Find where the given text appears and provide that cell's center as (X, Y) coordinate. 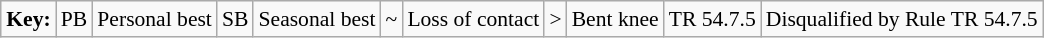
Disqualified by Rule TR 54.7.5 (902, 19)
Seasonal best (316, 19)
Loss of contact (473, 19)
Bent knee (616, 19)
SB (236, 19)
> (555, 19)
Personal best (154, 19)
Key: (28, 19)
TR 54.7.5 (712, 19)
PB (74, 19)
~ (392, 19)
